Search for the cell housing the specified text and yield its [x, y] center coordinate. 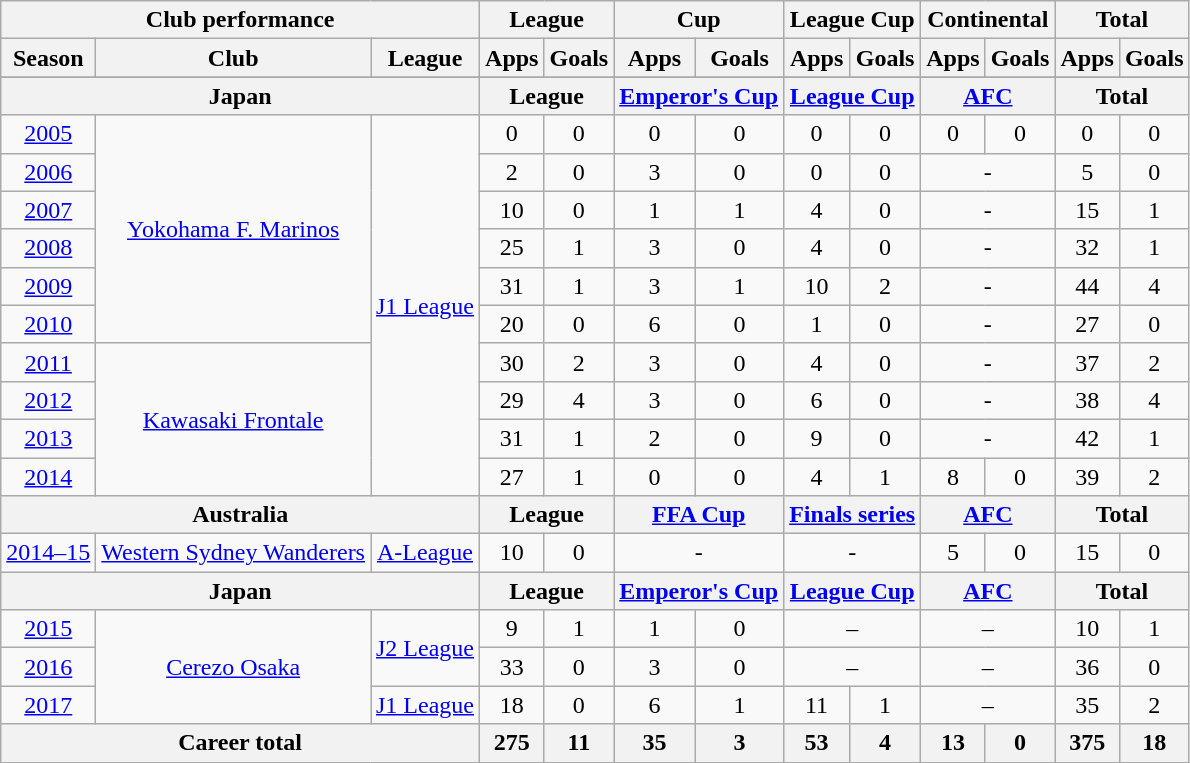
375 [1087, 743]
Finals series [852, 515]
2006 [48, 172]
2007 [48, 210]
Kawasaki Frontale [234, 419]
2014 [48, 477]
2005 [48, 134]
2009 [48, 286]
44 [1087, 286]
2015 [48, 629]
42 [1087, 438]
Season [48, 58]
2014–15 [48, 553]
Yokohama F. Marinos [234, 229]
30 [512, 362]
2013 [48, 438]
2008 [48, 248]
20 [512, 324]
32 [1087, 248]
38 [1087, 400]
53 [817, 743]
37 [1087, 362]
2016 [48, 667]
Continental [988, 20]
275 [512, 743]
33 [512, 667]
2012 [48, 400]
2011 [48, 362]
A-League [424, 553]
Club performance [240, 20]
Cerezo Osaka [234, 667]
Club [234, 58]
2010 [48, 324]
25 [512, 248]
39 [1087, 477]
36 [1087, 667]
13 [953, 743]
Australia [240, 515]
Cup [699, 20]
8 [953, 477]
2017 [48, 705]
Western Sydney Wanderers [234, 553]
J2 League [424, 648]
29 [512, 400]
FFA Cup [699, 515]
Career total [240, 743]
